Return the [x, y] coordinate for the center point of the cell that contains the specified text.  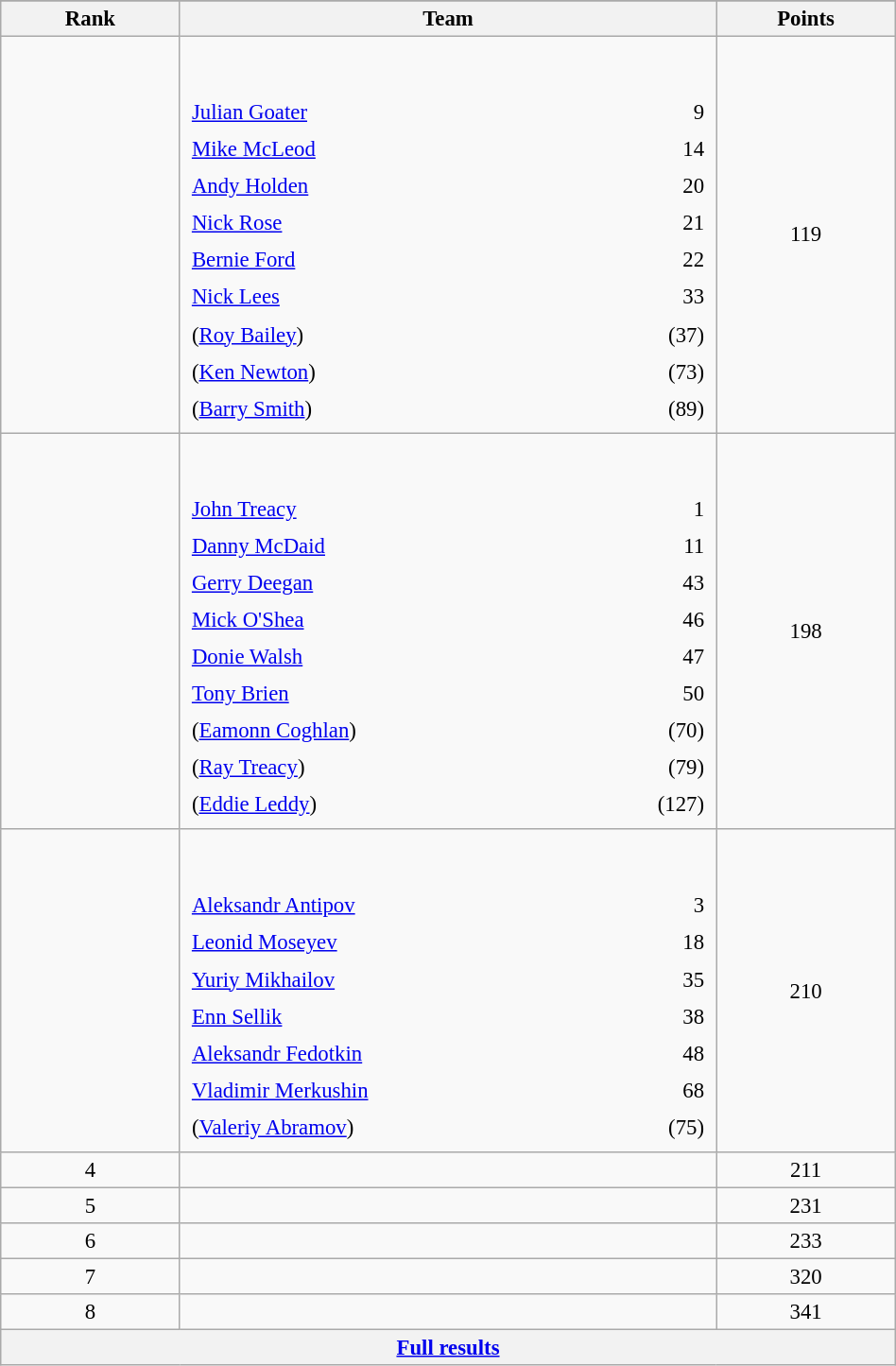
(79) [646, 768]
(70) [646, 731]
(Ray Treacy) [384, 768]
Nick Rose [381, 223]
6 [91, 1241]
Gerry Deegan [384, 582]
Mick O'Shea [384, 620]
5 [91, 1205]
Full results [448, 1348]
Vladimir Merkushin [396, 1090]
47 [646, 657]
Yuriy Mikhailov [396, 979]
Andy Holden [381, 186]
46 [646, 620]
38 [658, 1016]
8 [91, 1312]
Julian Goater [381, 112]
(89) [644, 408]
Team [448, 19]
1 [646, 509]
John Treacy [384, 509]
(Roy Bailey) [381, 334]
John Treacy 1 Danny McDaid 11 Gerry Deegan 43 Mick O'Shea 46 Donie Walsh 47 Tony Brien 50 (Eamonn Coghlan) (70) (Ray Treacy) (79) (Eddie Leddy) (127) [448, 631]
14 [644, 149]
(Barry Smith) [381, 408]
211 [805, 1170]
68 [658, 1090]
(Valeriy Abramov) [396, 1127]
(127) [646, 804]
(Eamonn Coghlan) [384, 731]
43 [646, 582]
9 [644, 112]
Bernie Ford [381, 260]
7 [91, 1276]
Enn Sellik [396, 1016]
(Eddie Leddy) [384, 804]
33 [644, 297]
320 [805, 1276]
Leonid Moseyev [396, 942]
233 [805, 1241]
48 [658, 1053]
Tony Brien [384, 694]
18 [658, 942]
Aleksandr Antipov 3 Leonid Moseyev 18 Yuriy Mikhailov 35 Enn Sellik 38 Aleksandr Fedotkin 48 Vladimir Merkushin 68 (Valeriy Abramov) (75) [448, 991]
(73) [644, 371]
Mike McLeod [381, 149]
4 [91, 1170]
Nick Lees [381, 297]
210 [805, 991]
(Ken Newton) [381, 371]
198 [805, 631]
(75) [658, 1127]
20 [644, 186]
341 [805, 1312]
(37) [644, 334]
Julian Goater 9 Mike McLeod 14 Andy Holden 20 Nick Rose 21 Bernie Ford 22 Nick Lees 33 (Roy Bailey) (37) (Ken Newton) (73) (Barry Smith) (89) [448, 234]
Points [805, 19]
231 [805, 1205]
Rank [91, 19]
21 [644, 223]
119 [805, 234]
Donie Walsh [384, 657]
50 [646, 694]
3 [658, 906]
Aleksandr Antipov [396, 906]
22 [644, 260]
11 [646, 545]
Aleksandr Fedotkin [396, 1053]
35 [658, 979]
Danny McDaid [384, 545]
